Output the [X, Y] coordinate of the center of the cell containing the given text.  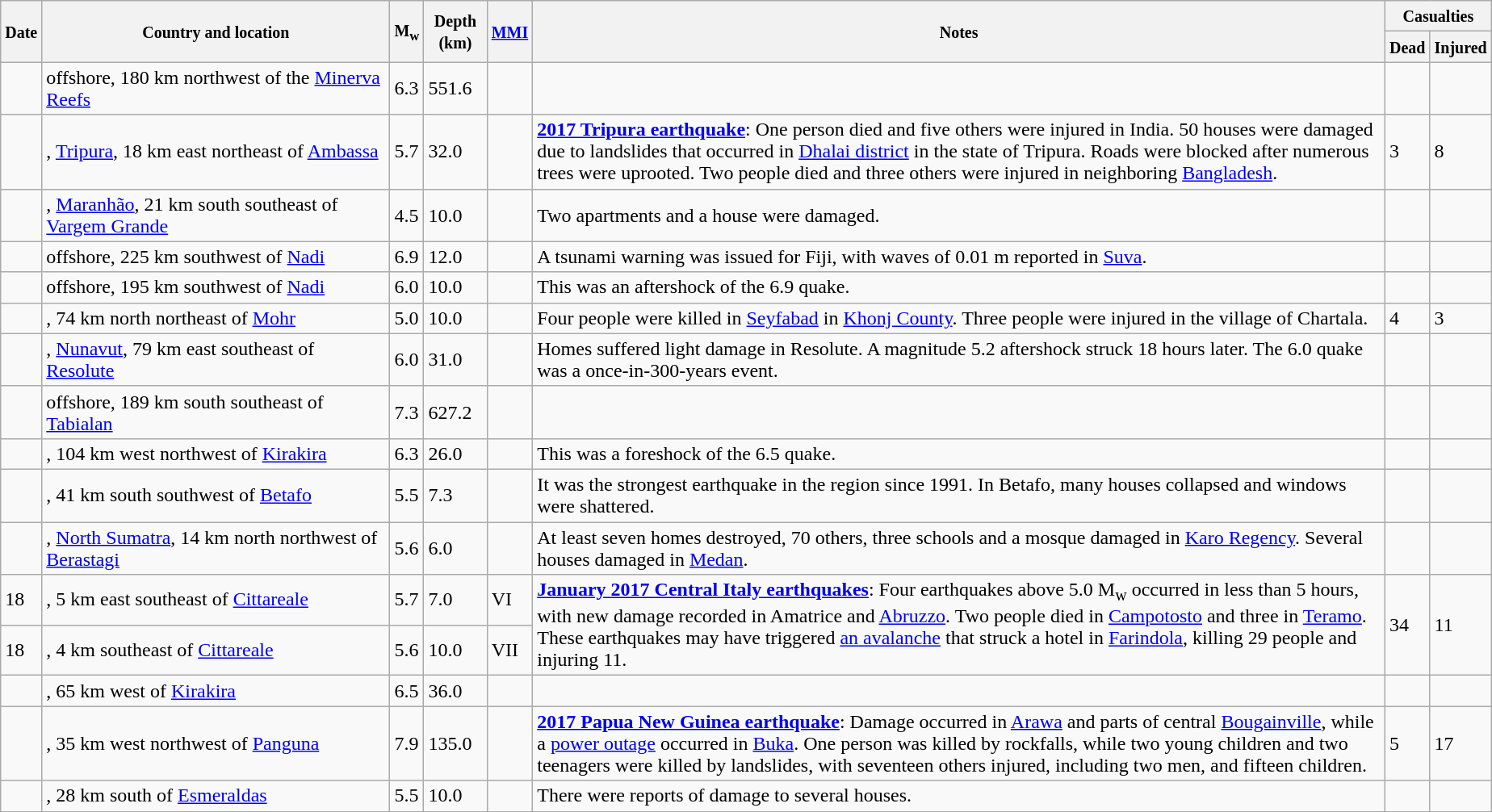
6.5 [407, 691]
551.6 [455, 89]
MMI [510, 31]
At least seven homes destroyed, 70 others, three schools and a mosque damaged in Karo Regency. Several houses damaged in Medan. [959, 547]
offshore, 225 km southwest of Nadi [216, 257]
, Nunavut, 79 km east southeast of Resolute [216, 360]
, North Sumatra, 14 km north northwest of Berastagi [216, 547]
, 5 km east southeast of Cittareale [216, 601]
Injured [1461, 47]
7.9 [407, 743]
, 28 km south of Esmeraldas [216, 796]
Notes [959, 31]
This was a foreshock of the 6.5 quake. [959, 454]
5 [1407, 743]
There were reports of damage to several houses. [959, 796]
offshore, 180 km northwest of the Minerva Reefs [216, 89]
Casualties [1438, 16]
36.0 [455, 691]
offshore, 195 km southwest of Nadi [216, 287]
7.0 [455, 601]
Mw [407, 31]
Homes suffered light damage in Resolute. A magnitude 5.2 aftershock struck 18 hours later. The 6.0 quake was a once-in-300-years event. [959, 360]
135.0 [455, 743]
5.0 [407, 318]
VII [510, 651]
, 41 km south southwest of Betafo [216, 496]
, 104 km west northwest of Kirakira [216, 454]
offshore, 189 km south southeast of Tabialan [216, 412]
It was the strongest earthquake in the region since 1991. In Betafo, many houses collapsed and windows were shattered. [959, 496]
, Maranhão, 21 km south southeast of Vargem Grande [216, 215]
VI [510, 601]
, 74 km north northeast of Mohr [216, 318]
Date [21, 31]
32.0 [455, 152]
12.0 [455, 257]
Depth (km) [455, 31]
A tsunami warning was issued for Fiji, with waves of 0.01 m reported in Suva. [959, 257]
, 4 km southeast of Cittareale [216, 651]
Four people were killed in Seyfabad in Khonj County. Three people were injured in the village of Chartala. [959, 318]
Two apartments and a house were damaged. [959, 215]
, 35 km west northwest of Panguna [216, 743]
34 [1407, 625]
, Tripura, 18 km east northeast of Ambassa [216, 152]
26.0 [455, 454]
31.0 [455, 360]
11 [1461, 625]
Country and location [216, 31]
4 [1407, 318]
17 [1461, 743]
6.9 [407, 257]
Dead [1407, 47]
, 65 km west of Kirakira [216, 691]
4.5 [407, 215]
8 [1461, 152]
This was an aftershock of the 6.9 quake. [959, 287]
627.2 [455, 412]
